Scan for the cell matching the given text and deliver its (X, Y) coordinate at center. 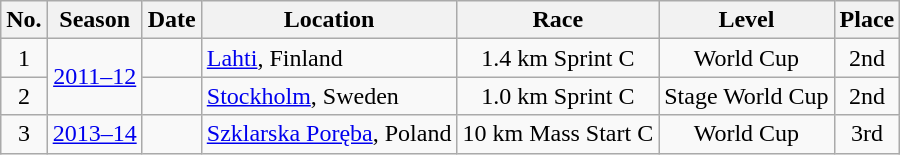
Season (94, 20)
1.0 km Sprint C (558, 96)
1.4 km Sprint C (558, 58)
Stage World Cup (746, 96)
2 (24, 96)
3rd (867, 134)
No. (24, 20)
Date (172, 20)
Lahti, Finland (329, 58)
Location (329, 20)
Race (558, 20)
Place (867, 20)
10 km Mass Start C (558, 134)
Stockholm, Sweden (329, 96)
3 (24, 134)
1 (24, 58)
2011–12 (94, 77)
Level (746, 20)
2013–14 (94, 134)
Szklarska Poręba, Poland (329, 134)
